Return (X, Y) of the center of cell containing provided text 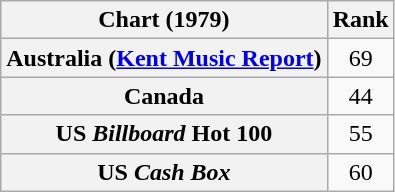
Rank (360, 20)
US Billboard Hot 100 (164, 134)
69 (360, 58)
Chart (1979) (164, 20)
Australia (Kent Music Report) (164, 58)
US Cash Box (164, 172)
55 (360, 134)
Canada (164, 96)
60 (360, 172)
44 (360, 96)
